Pinpoint the cell where the given text exists, returning its [X, Y] midpoint coordinate. 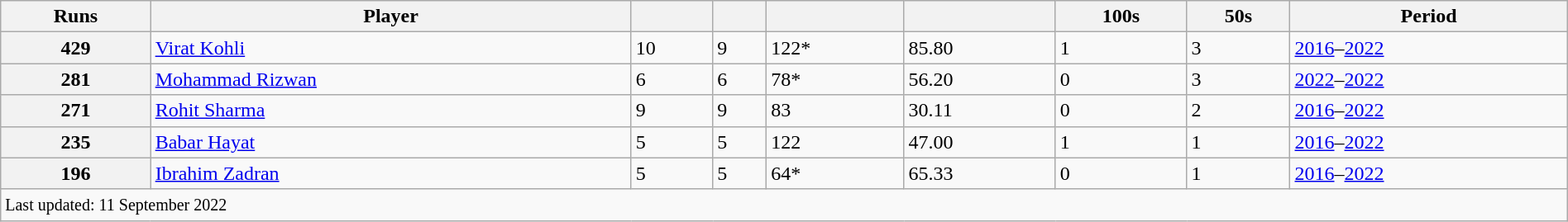
10 [672, 48]
Mohammad Rizwan [390, 79]
196 [76, 173]
Babar Hayat [390, 142]
2 [1239, 111]
271 [76, 111]
47.00 [979, 142]
Runs [76, 17]
122* [835, 48]
122 [835, 142]
83 [835, 111]
Last updated: 11 September 2022 [784, 205]
56.20 [979, 79]
Ibrahim Zadran [390, 173]
Player [390, 17]
65.33 [979, 173]
64* [835, 173]
85.80 [979, 48]
Virat Kohli [390, 48]
78* [835, 79]
281 [76, 79]
50s [1239, 17]
100s [1121, 17]
2022–2022 [1429, 79]
429 [76, 48]
235 [76, 142]
Period [1429, 17]
Rohit Sharma [390, 111]
30.11 [979, 111]
